Output the [x, y] coordinate of the center of the cell containing the given text.  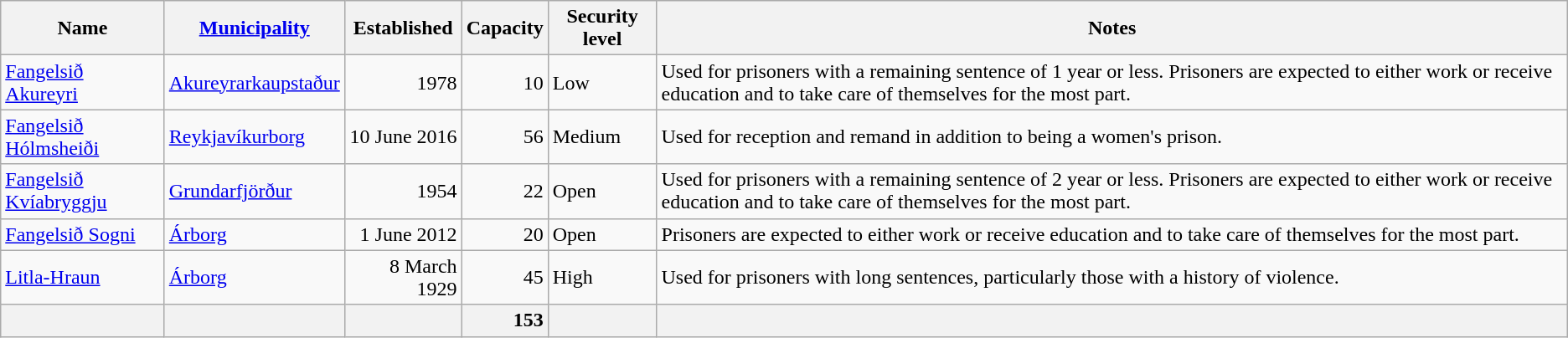
Municipality [255, 28]
Low [602, 82]
Prisoners are expected to either work or receive education and to take care of themselves for the most part. [1112, 234]
1 June 2012 [403, 234]
Fangelsið Sogni [82, 234]
Capacity [504, 28]
Security level [602, 28]
Fangelsið Hólmsheiði [82, 137]
45 [504, 278]
Fangelsið Akureyri [82, 82]
56 [504, 137]
Grundarfjörður [255, 191]
Reykjavíkurborg [255, 137]
High [602, 278]
10 June 2016 [403, 137]
Fangelsið Kvíabryggju [82, 191]
Used for prisoners with long sentences, particularly those with a history of violence. [1112, 278]
20 [504, 234]
22 [504, 191]
Litla-Hraun [82, 278]
Used for reception and remand in addition to being a women's prison. [1112, 137]
Notes [1112, 28]
Name [82, 28]
10 [504, 82]
153 [504, 320]
1978 [403, 82]
Akureyrarkaupstaður [255, 82]
8 March 1929 [403, 278]
Established [403, 28]
Medium [602, 137]
1954 [403, 191]
